Return [X, Y] of the center of cell containing provided text 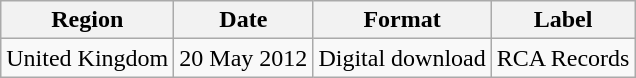
Format [402, 20]
Date [244, 20]
Digital download [402, 58]
RCA Records [563, 58]
20 May 2012 [244, 58]
United Kingdom [88, 58]
Region [88, 20]
Label [563, 20]
